Determine the (X, Y) coordinate at the center of the cell enclosing the given text.  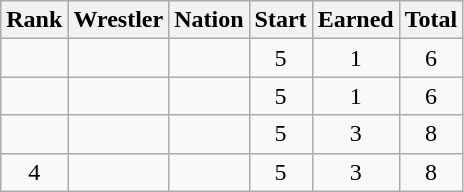
Earned (356, 20)
Wrestler (118, 20)
Start (280, 20)
Nation (209, 20)
Total (431, 20)
4 (34, 172)
Rank (34, 20)
